Find where the given text appears and provide that cell's center as (X, Y) coordinate. 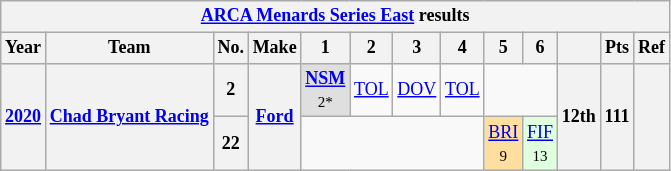
1 (326, 48)
No. (230, 48)
5 (504, 48)
Ref (652, 48)
Chad Bryant Racing (129, 116)
Year (24, 48)
12th (578, 116)
3 (417, 48)
2020 (24, 116)
NSM2* (326, 90)
6 (540, 48)
22 (230, 144)
Make (274, 48)
FIF13 (540, 144)
BRI9 (504, 144)
Team (129, 48)
ARCA Menards Series East results (336, 16)
DOV (417, 90)
Pts (617, 48)
111 (617, 116)
4 (462, 48)
Ford (274, 116)
